Return the [X, Y] coordinate for the center point of the cell that contains the specified text.  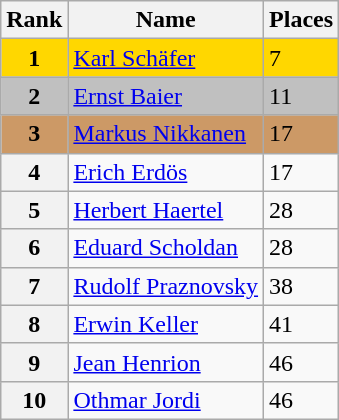
Herbert Haertel [166, 210]
8 [34, 324]
Jean Henrion [166, 362]
2 [34, 96]
10 [34, 400]
Othmar Jordi [166, 400]
Erwin Keller [166, 324]
Rudolf Praznovsky [166, 286]
11 [302, 96]
4 [34, 172]
Markus Nikkanen [166, 134]
3 [34, 134]
Places [302, 20]
1 [34, 58]
5 [34, 210]
41 [302, 324]
Eduard Scholdan [166, 248]
Name [166, 20]
Ernst Baier [166, 96]
Rank [34, 20]
38 [302, 286]
Erich Erdös [166, 172]
9 [34, 362]
Karl Schäfer [166, 58]
6 [34, 248]
